Scan for the cell matching the given text and deliver its (x, y) coordinate at center. 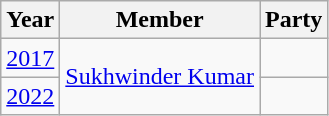
Year (30, 20)
Party (294, 20)
2022 (30, 96)
Member (160, 20)
2017 (30, 58)
Sukhwinder Kumar (160, 77)
